Identify which cell holds the provided text, then report its [x, y] central coordinate. 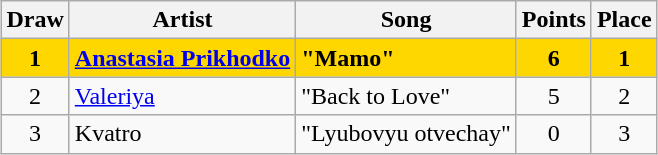
"Lyubovyu otvechay" [406, 134]
5 [554, 96]
Kvatro [182, 134]
Points [554, 20]
Draw [35, 20]
Anastasia Prikhodko [182, 58]
Song [406, 20]
Place [624, 20]
6 [554, 58]
0 [554, 134]
"Back to Love" [406, 96]
Valeriya [182, 96]
Artist [182, 20]
"Mamo" [406, 58]
